Scan for the cell matching the given text and deliver its (X, Y) coordinate at center. 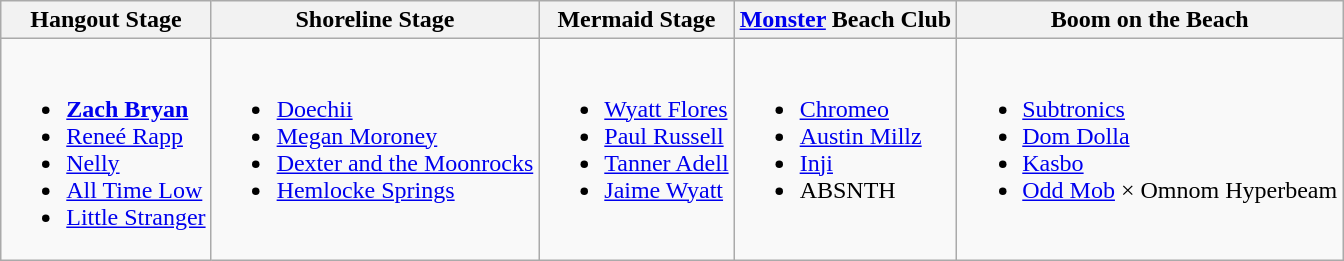
Wyatt FloresPaul RussellTanner AdellJaime Wyatt (636, 150)
Mermaid Stage (636, 20)
Boom on the Beach (1150, 20)
Hangout Stage (106, 20)
Zach BryanReneé RappNellyAll Time LowLittle Stranger (106, 150)
Monster Beach Club (846, 20)
ChromeoAustin MillzInjiABSNTH (846, 150)
SubtronicsDom DollaKasboOdd Mob × Omnom Hyperbeam (1150, 150)
DoechiiMegan MoroneyDexter and the MoonrocksHemlocke Springs (375, 150)
Shoreline Stage (375, 20)
